Search for the cell housing the specified text and yield its (x, y) center coordinate. 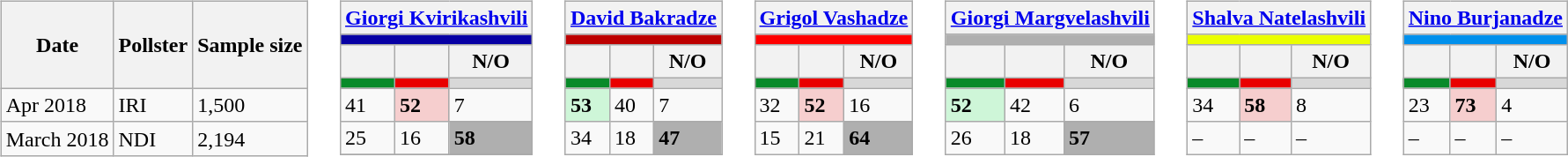
53 (587, 105)
47 (688, 138)
2,194 (250, 138)
March 2018 (57, 138)
Pollster (153, 44)
4 (1532, 105)
73 (1474, 105)
Nino Burjanadze (1485, 18)
23 (1426, 105)
Shalva Natelashvili (1279, 18)
Sample size (250, 44)
32 (777, 105)
41 (368, 105)
64 (879, 138)
Giorgi Kvirikashvili (437, 18)
21 (822, 138)
26 (975, 138)
6 (1109, 105)
NDI (153, 138)
Date (57, 44)
8 (1330, 105)
Giorgi Margvelashvili (1049, 18)
1,500 (250, 105)
42 (1034, 105)
57 (1109, 138)
Grigol Vashadze (834, 18)
David Bakradze (643, 18)
15 (777, 138)
25 (368, 138)
Apr 2018 (57, 105)
40 (632, 105)
IRI (153, 105)
